Find where the given text appears and provide that cell's center as (x, y) coordinate. 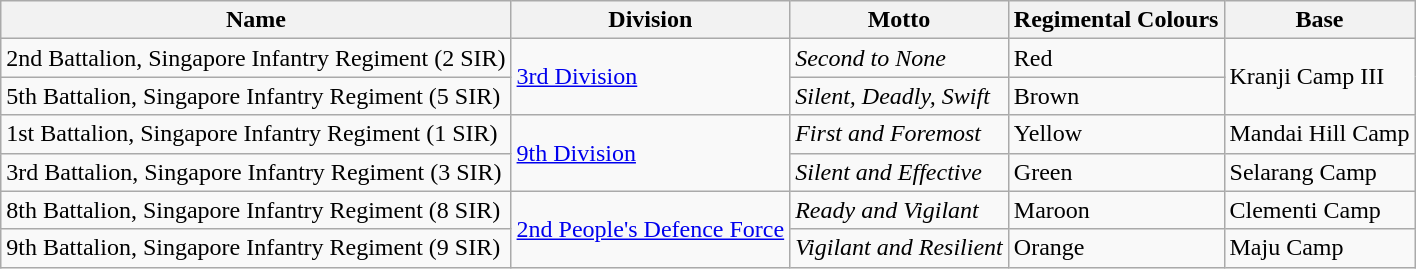
Silent and Effective (900, 172)
Green (1116, 172)
First and Foremost (900, 134)
Regimental Colours (1116, 20)
Vigilant and Resilient (900, 248)
Name (256, 20)
2nd People's Defence Force (650, 229)
Yellow (1116, 134)
Motto (900, 20)
Ready and Vigilant (900, 210)
3rd Battalion, Singapore Infantry Regiment (3 SIR) (256, 172)
Maroon (1116, 210)
Mandai Hill Camp (1320, 134)
2nd Battalion, Singapore Infantry Regiment (2 SIR) (256, 58)
1st Battalion, Singapore Infantry Regiment (1 SIR) (256, 134)
9th Division (650, 153)
Maju Camp (1320, 248)
Red (1116, 58)
Brown (1116, 96)
5th Battalion, Singapore Infantry Regiment (5 SIR) (256, 96)
Clementi Camp (1320, 210)
Selarang Camp (1320, 172)
Base (1320, 20)
8th Battalion, Singapore Infantry Regiment (8 SIR) (256, 210)
Division (650, 20)
Second to None (900, 58)
Orange (1116, 248)
Silent, Deadly, Swift (900, 96)
Kranji Camp III (1320, 77)
3rd Division (650, 77)
9th Battalion, Singapore Infantry Regiment (9 SIR) (256, 248)
